Search for the cell housing the specified text and yield its (X, Y) center coordinate. 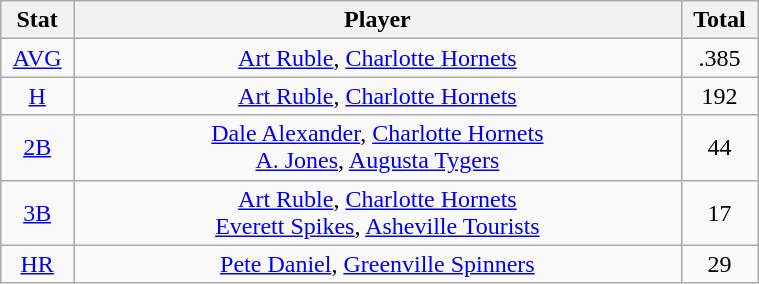
HR (38, 264)
Player (378, 20)
192 (719, 96)
Pete Daniel, Greenville Spinners (378, 264)
2B (38, 148)
17 (719, 212)
29 (719, 264)
Total (719, 20)
AVG (38, 58)
H (38, 96)
3B (38, 212)
44 (719, 148)
Art Ruble, Charlotte Hornets Everett Spikes, Asheville Tourists (378, 212)
Stat (38, 20)
Dale Alexander, Charlotte Hornets A. Jones, Augusta Tygers (378, 148)
.385 (719, 58)
